Pinpoint the cell where the given text exists, returning its (X, Y) midpoint coordinate. 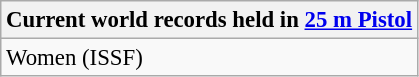
Women (ISSF) (210, 58)
Current world records held in 25 m Pistol (210, 20)
